Return [x, y] of the center of cell containing provided text 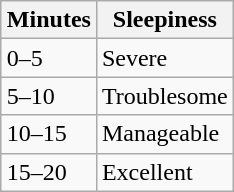
Manageable [164, 134]
Troublesome [164, 96]
Sleepiness [164, 20]
Excellent [164, 172]
Minutes [48, 20]
15–20 [48, 172]
10–15 [48, 134]
5–10 [48, 96]
Severe [164, 58]
0–5 [48, 58]
